Identify which cell holds the provided text, then report its [X, Y] central coordinate. 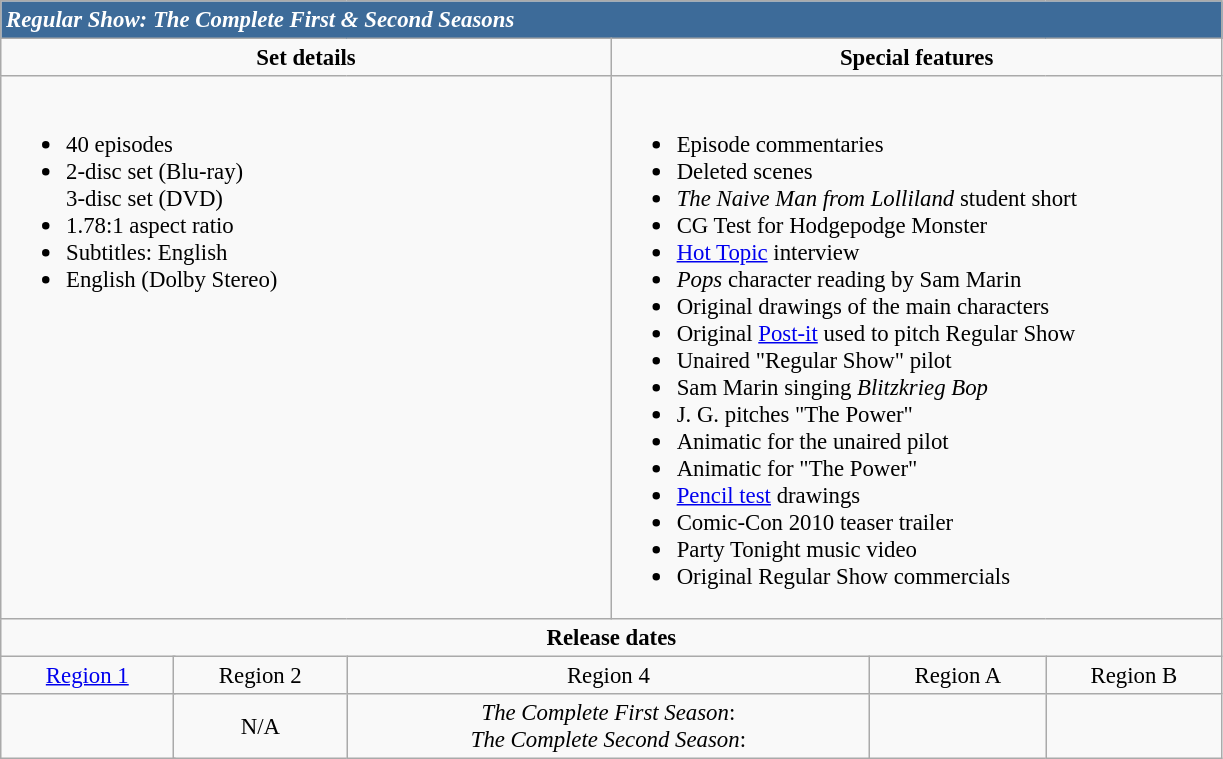
Region 2 [260, 675]
Set details [306, 58]
Regular Show: The Complete First & Second Seasons [612, 20]
40 episodes2-disc set (Blu-ray)3-disc set (DVD)1.78:1 aspect ratioSubtitles: EnglishEnglish (Dolby Stereo) [306, 347]
The Complete First Season: The Complete Second Season: [608, 726]
N/A [260, 726]
Region A [958, 675]
Region 1 [88, 675]
Release dates [612, 637]
Region B [1134, 675]
Special features [916, 58]
Region 4 [608, 675]
